Search for the cell housing the specified text and yield its (x, y) center coordinate. 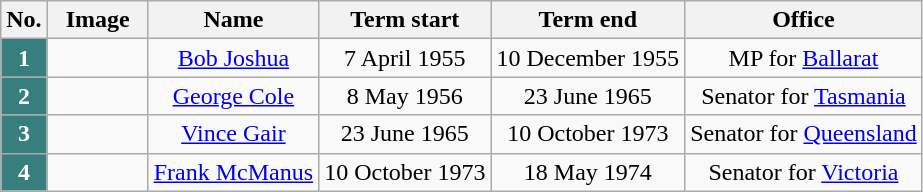
Term start (405, 20)
Name (233, 20)
8 May 1956 (405, 96)
4 (24, 172)
10 December 1955 (588, 58)
18 May 1974 (588, 172)
Senator for Queensland (804, 134)
Term end (588, 20)
Bob Joshua (233, 58)
2 (24, 96)
Senator for Victoria (804, 172)
1 (24, 58)
Senator for Tasmania (804, 96)
Vince Gair (233, 134)
7 April 1955 (405, 58)
3 (24, 134)
MP for Ballarat (804, 58)
George Cole (233, 96)
Office (804, 20)
Image (98, 20)
Frank McManus (233, 172)
No. (24, 20)
